Capture the cell that displays the provided text and extract its (x, y) central coordinate. 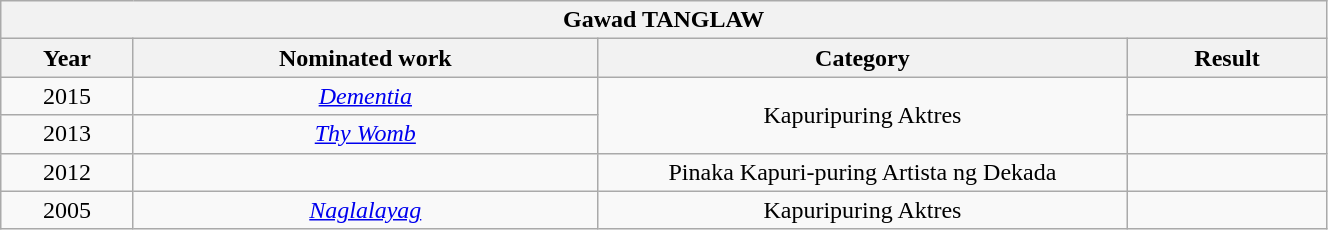
Category (862, 58)
2013 (68, 134)
2005 (68, 210)
Dementia (365, 96)
Result (1228, 58)
Naglalayag (365, 210)
Nominated work (365, 58)
Thy Womb (365, 134)
Pinaka Kapuri-puring Artista ng Dekada (862, 172)
Year (68, 58)
Gawad TANGLAW (664, 20)
2012 (68, 172)
2015 (68, 96)
